Identify which cell holds the provided text, then report its [x, y] central coordinate. 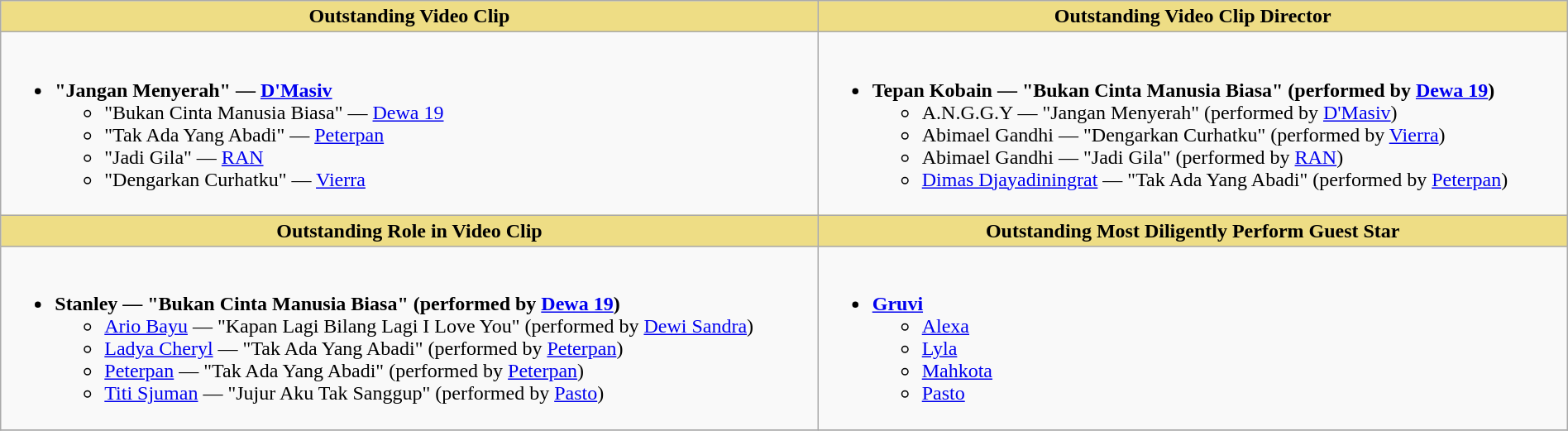
"Jangan Menyerah" — D'Masiv"Bukan Cinta Manusia Biasa" — Dewa 19"Tak Ada Yang Abadi" — Peterpan"Jadi Gila" — RAN"Dengarkan Curhatku" — Vierra [409, 124]
GruviAlexaLylaMahkotaPasto [1193, 338]
Outstanding Role in Video Clip [409, 231]
Outstanding Most Diligently Perform Guest Star [1193, 231]
Outstanding Video Clip [409, 17]
Outstanding Video Clip Director [1193, 17]
